Return [X, Y] of the center of cell containing provided text 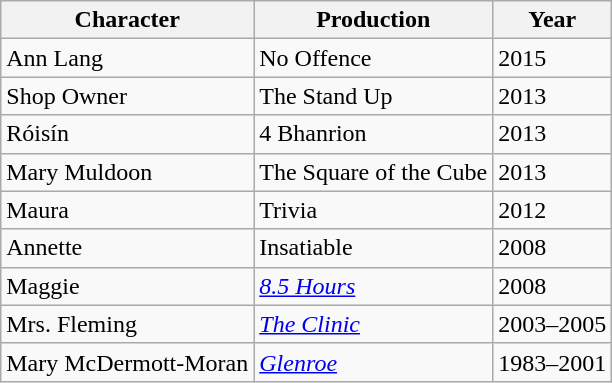
1983–2001 [552, 362]
The Square of the Cube [374, 172]
Production [374, 20]
2015 [552, 58]
Mrs. Fleming [128, 324]
Róisín [128, 134]
The Stand Up [374, 96]
8.5 Hours [374, 286]
Maura [128, 210]
Shop Owner [128, 96]
Glenroe [374, 362]
Maggie [128, 286]
The Clinic [374, 324]
No Offence [374, 58]
Mary Muldoon [128, 172]
Year [552, 20]
2003–2005 [552, 324]
Character [128, 20]
Ann Lang [128, 58]
4 Bhanrion [374, 134]
2012 [552, 210]
Mary McDermott-Moran [128, 362]
Insatiable [374, 248]
Annette [128, 248]
Trivia [374, 210]
